Provide the [X, Y] coordinate of the cell's center where the given text is located.  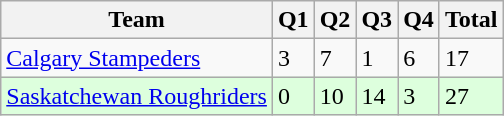
Calgary Stampeders [137, 58]
1 [377, 58]
Q4 [419, 20]
Q3 [377, 20]
7 [335, 58]
10 [335, 96]
Q2 [335, 20]
Total [471, 20]
Q1 [293, 20]
Saskatchewan Roughriders [137, 96]
6 [419, 58]
17 [471, 58]
0 [293, 96]
Team [137, 20]
14 [377, 96]
27 [471, 96]
